Detect which cell encompasses the target text, then output its [X, Y] center coordinate. 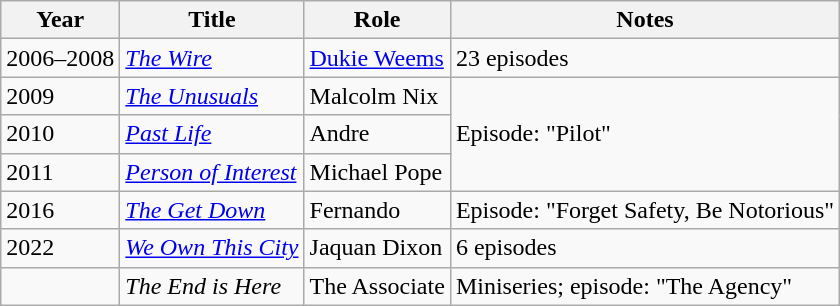
2016 [60, 210]
The Wire [212, 58]
Jaquan Dixon [377, 248]
23 episodes [644, 58]
Past Life [212, 134]
2022 [60, 248]
The Get Down [212, 210]
Notes [644, 20]
Malcolm Nix [377, 96]
Role [377, 20]
Person of Interest [212, 172]
The End is Here [212, 286]
2006–2008 [60, 58]
2009 [60, 96]
Dukie Weems [377, 58]
Episode: "Forget Safety, Be Notorious" [644, 210]
2010 [60, 134]
We Own This City [212, 248]
Fernando [377, 210]
Andre [377, 134]
Year [60, 20]
Michael Pope [377, 172]
6 episodes [644, 248]
Miniseries; episode: "The Agency" [644, 286]
Title [212, 20]
Episode: "Pilot" [644, 134]
2011 [60, 172]
The Unusuals [212, 96]
The Associate [377, 286]
